For the text-containing cell, return its midpoint in (X, Y) coordinate format. 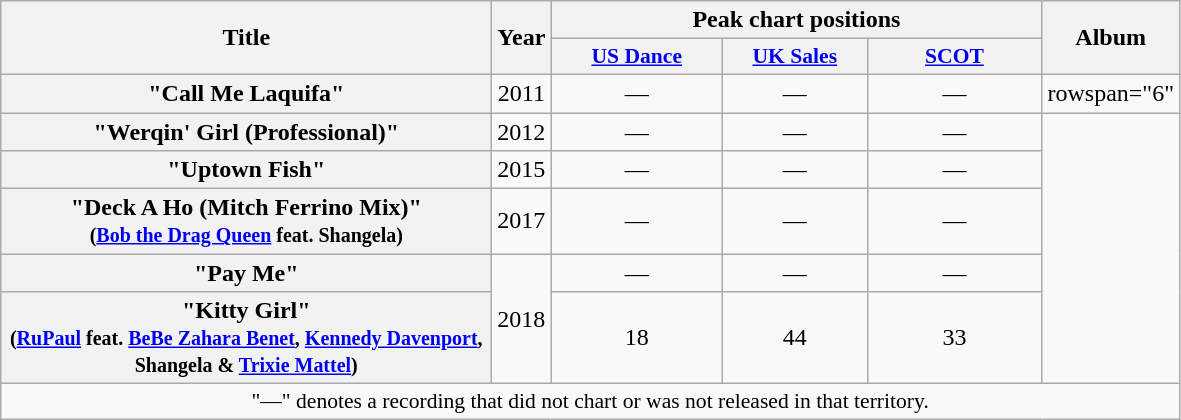
"Deck A Ho (Mitch Ferrino Mix)" (Bob the Drag Queen feat. Shangela) (246, 222)
UK Sales (795, 57)
18 (637, 338)
"Uptown Fish" (246, 170)
2015 (522, 170)
"Werqin' Girl (Professional)" (246, 131)
rowspan="6" (1111, 93)
Year (522, 38)
44 (795, 338)
Title (246, 38)
"—" denotes a recording that did not chart or was not released in that territory. (590, 402)
SCOT (954, 57)
2011 (522, 93)
2017 (522, 222)
Peak chart positions (796, 20)
US Dance (637, 57)
2012 (522, 131)
"Kitty Girl" (RuPaul feat. BeBe Zahara Benet, Kennedy Davenport, Shangela & Trixie Mattel) (246, 338)
"Call Me Laquifa" (246, 93)
Album (1111, 38)
33 (954, 338)
"Pay Me" (246, 273)
2018 (522, 319)
